For the text-containing cell, return its midpoint in [x, y] coordinate format. 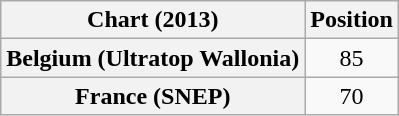
Belgium (Ultratop Wallonia) [153, 58]
85 [352, 58]
70 [352, 96]
Chart (2013) [153, 20]
France (SNEP) [153, 96]
Position [352, 20]
